Extract the [X, Y] coordinate from the center of the cell holding the provided text.  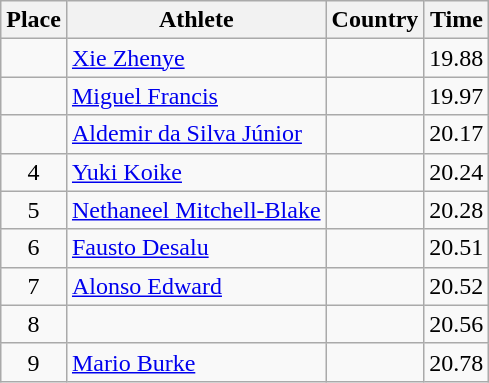
4 [34, 172]
19.97 [456, 96]
Place [34, 20]
Miguel Francis [196, 96]
20.17 [456, 134]
20.28 [456, 210]
Fausto Desalu [196, 248]
Mario Burke [196, 362]
20.78 [456, 362]
20.52 [456, 286]
19.88 [456, 58]
Time [456, 20]
Alonso Edward [196, 286]
5 [34, 210]
Country [375, 20]
20.24 [456, 172]
Yuki Koike [196, 172]
6 [34, 248]
20.51 [456, 248]
8 [34, 324]
7 [34, 286]
Nethaneel Mitchell-Blake [196, 210]
20.56 [456, 324]
9 [34, 362]
Aldemir da Silva Júnior [196, 134]
Xie Zhenye [196, 58]
Athlete [196, 20]
